Capture the cell that displays the provided text and extract its [x, y] central coordinate. 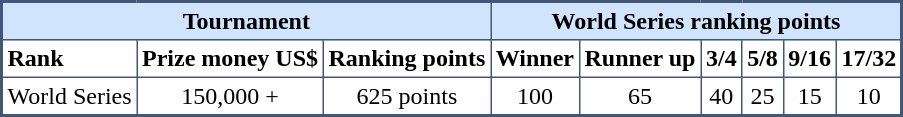
Rank [70, 59]
World Series ranking points [697, 21]
10 [869, 96]
150,000 + [230, 96]
Winner [536, 59]
Tournament [246, 21]
65 [640, 96]
17/32 [869, 59]
Runner up [640, 59]
15 [810, 96]
9/16 [810, 59]
625 points [406, 96]
World Series [70, 96]
Prize money US$ [230, 59]
Ranking points [406, 59]
100 [536, 96]
25 [762, 96]
5/8 [762, 59]
3/4 [722, 59]
40 [722, 96]
